Scan for the cell matching the given text and deliver its [x, y] coordinate at center. 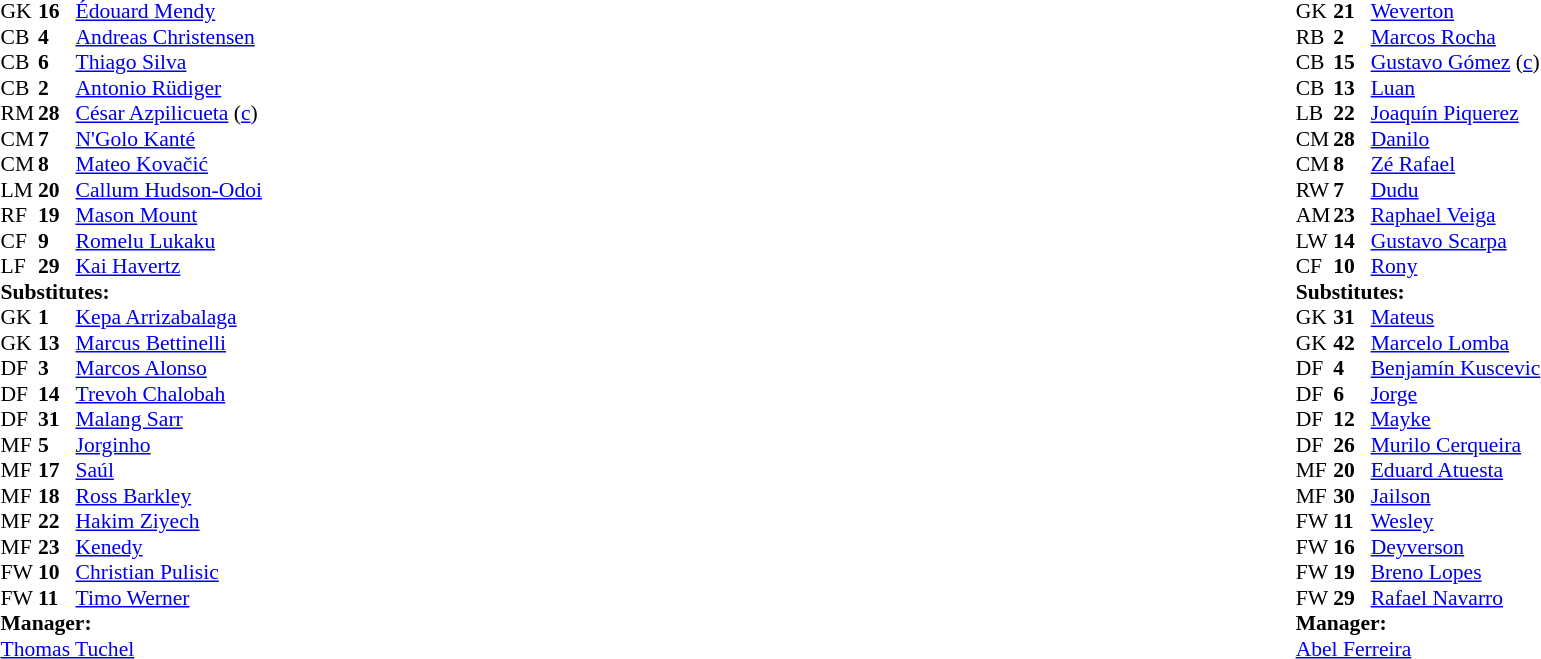
Marcos Alonso [169, 369]
Antonio Rüdiger [169, 88]
Kai Havertz [169, 267]
Jorginho [169, 445]
30 [1352, 496]
N'Golo Kanté [169, 139]
Kepa Arrizabalaga [169, 317]
Rony [1456, 267]
LW [1315, 241]
Trevoh Chalobah [169, 394]
17 [57, 471]
Marcus Bettinelli [169, 343]
Mateo Kovačić [169, 165]
Andreas Christensen [169, 37]
1 [57, 317]
RB [1315, 37]
RW [1315, 190]
Callum Hudson-Odoi [169, 190]
Jorge [1456, 394]
5 [57, 445]
Benjamín Kuscevic [1456, 369]
LB [1315, 113]
18 [57, 496]
26 [1352, 445]
16 [1352, 547]
RM [19, 113]
9 [57, 241]
Mason Mount [169, 215]
Thiago Silva [169, 63]
Eduard Atuesta [1456, 471]
Jailson [1456, 496]
Luan [1456, 88]
Marcelo Lomba [1456, 343]
Gustavo Scarpa [1456, 241]
3 [57, 369]
César Azpilicueta (c) [169, 113]
Raphael Veiga [1456, 215]
Saúl [169, 471]
Christian Pulisic [169, 573]
Kenedy [169, 547]
RF [19, 215]
Rafael Navarro [1456, 598]
Danilo [1456, 139]
Gustavo Gómez (c) [1456, 63]
Dudu [1456, 190]
Mayke [1456, 419]
Deyverson [1456, 547]
Murilo Cerqueira [1456, 445]
Mateus [1456, 317]
Romelu Lukaku [169, 241]
Breno Lopes [1456, 573]
Zé Rafael [1456, 165]
42 [1352, 343]
12 [1352, 419]
Ross Barkley [169, 496]
LF [19, 267]
Hakim Ziyech [169, 521]
Wesley [1456, 521]
Marcos Rocha [1456, 37]
Joaquín Piquerez [1456, 113]
AM [1315, 215]
LM [19, 190]
Malang Sarr [169, 419]
15 [1352, 63]
Timo Werner [169, 598]
